From the cell containing the given text, extract its center point as [x, y] coordinate. 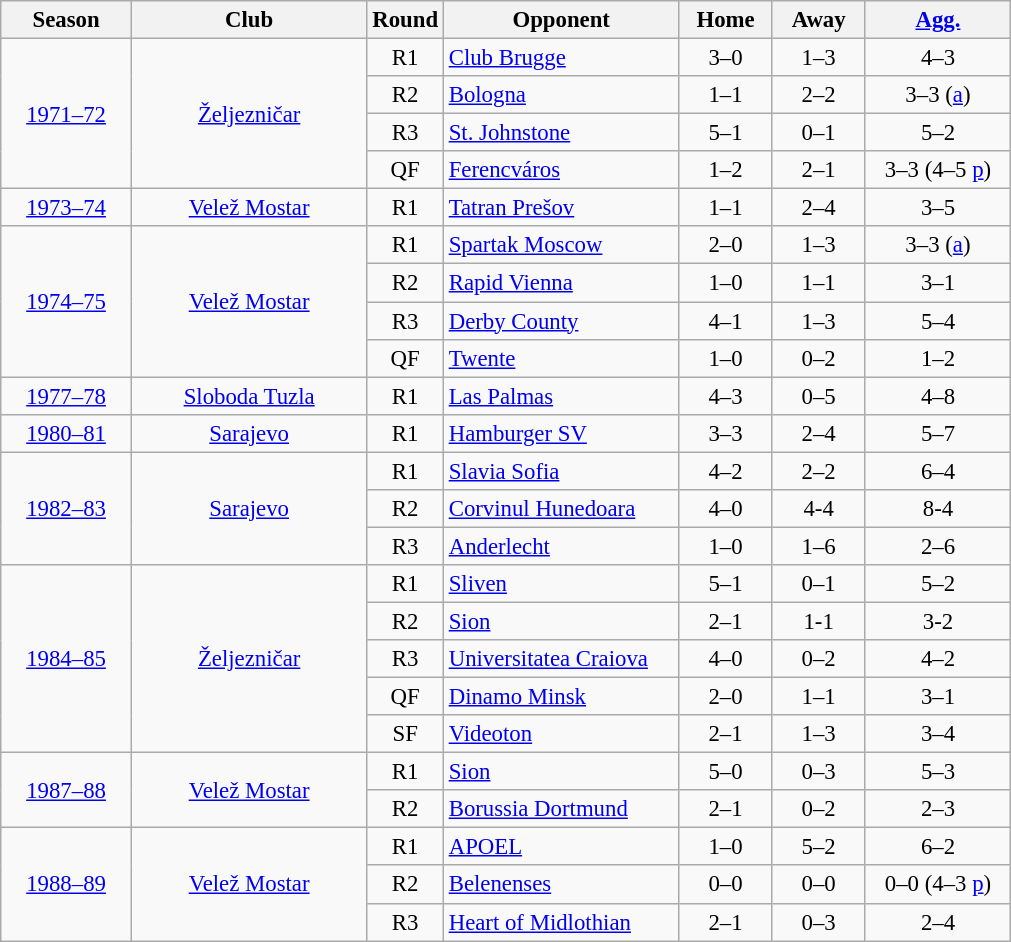
Anderlecht [561, 546]
Home [726, 20]
4–1 [726, 321]
3-2 [938, 621]
Borussia Dortmund [561, 809]
1977–78 [66, 396]
Season [66, 20]
1-1 [818, 621]
St. Johnstone [561, 133]
5–0 [726, 772]
1973–74 [66, 208]
Sliven [561, 584]
Hamburger SV [561, 433]
Rapid Vienna [561, 283]
Ferencváros [561, 170]
6–4 [938, 471]
6–2 [938, 847]
5–4 [938, 321]
0–0 (4–3 p) [938, 885]
8-4 [938, 509]
Universitatea Craiova [561, 659]
Away [818, 20]
3–3 [726, 433]
4–8 [938, 396]
3–3 (4–5 p) [938, 170]
Tatran Prešov [561, 208]
2–3 [938, 809]
3–5 [938, 208]
2–6 [938, 546]
Sloboda Tuzla [249, 396]
Club [249, 20]
4-4 [818, 509]
Club Brugge [561, 58]
1971–72 [66, 114]
1980–81 [66, 433]
5–7 [938, 433]
Derby County [561, 321]
Videoton [561, 734]
Opponent [561, 20]
Round [405, 20]
3–4 [938, 734]
Agg. [938, 20]
1984–85 [66, 659]
1987–88 [66, 790]
APOEL [561, 847]
Slavia Sofia [561, 471]
Twente [561, 358]
1974–75 [66, 301]
Dinamo Minsk [561, 697]
Las Palmas [561, 396]
SF [405, 734]
1988–89 [66, 884]
1982–83 [66, 508]
Corvinul Hunedoara [561, 509]
Spartak Moscow [561, 245]
3–0 [726, 58]
Belenenses [561, 885]
Bologna [561, 95]
5–3 [938, 772]
Heart of Midlothian [561, 922]
1–6 [818, 546]
0–5 [818, 396]
